Provide the (x, y) coordinate of the cell's center where the given text is located.  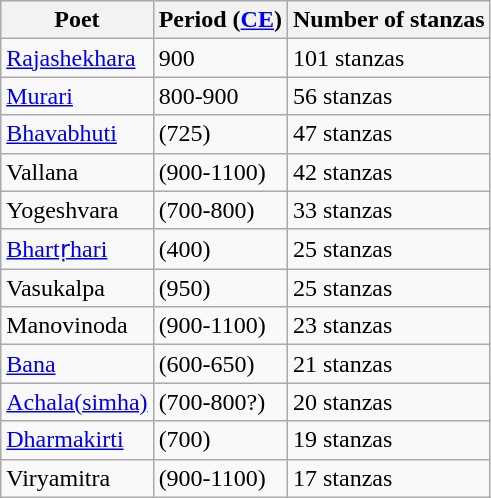
(600-650) (220, 364)
Poet (77, 20)
Dharmakirti (77, 440)
Vallana (77, 172)
(950) (220, 288)
Manovinoda (77, 326)
47 stanzas (388, 134)
(700-800?) (220, 402)
33 stanzas (388, 210)
42 stanzas (388, 172)
Yogeshvara (77, 210)
Achala(simha) (77, 402)
101 stanzas (388, 58)
Bhartṛhari (77, 249)
(700-800) (220, 210)
(725) (220, 134)
Rajashekhara (77, 58)
17 stanzas (388, 478)
(400) (220, 249)
(700) (220, 440)
800-900 (220, 96)
Bhavabhuti (77, 134)
Vasukalpa (77, 288)
Period (CE) (220, 20)
20 stanzas (388, 402)
21 stanzas (388, 364)
Viryamitra (77, 478)
900 (220, 58)
19 stanzas (388, 440)
23 stanzas (388, 326)
Number of stanzas (388, 20)
56 stanzas (388, 96)
Murari (77, 96)
Bana (77, 364)
